Identify which cell holds the provided text, then report its (x, y) central coordinate. 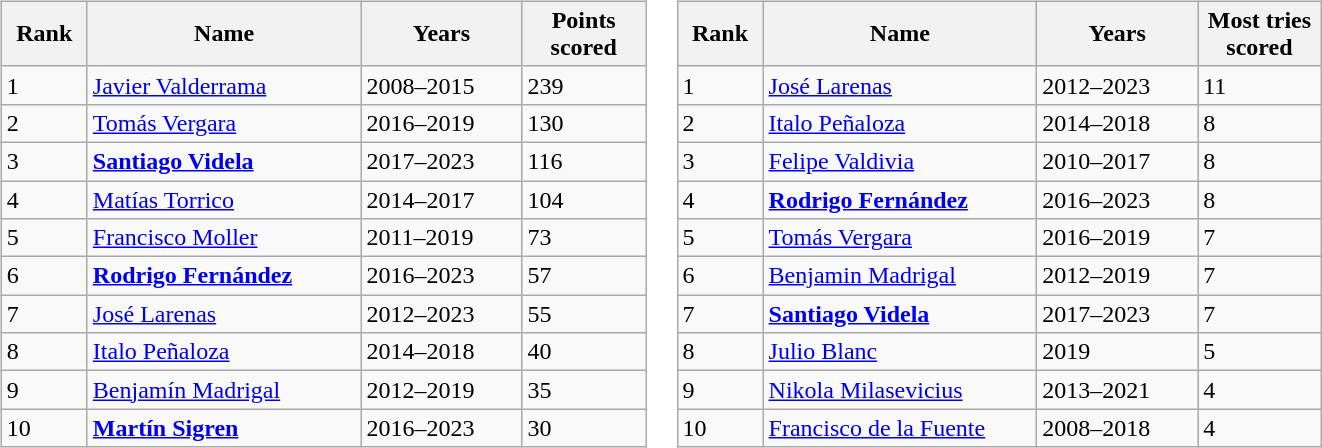
Benjamin Madrigal (900, 276)
2010–2017 (1118, 161)
Matías Torrico (224, 199)
35 (584, 390)
73 (584, 238)
2019 (1118, 352)
Felipe Valdivia (900, 161)
Nikola Milasevicius (900, 390)
239 (584, 85)
Julio Blanc (900, 352)
Javier Valderrama (224, 85)
Martín Sigren (224, 428)
2013–2021 (1118, 390)
2014–2017 (442, 199)
Points scored (584, 34)
30 (584, 428)
2011–2019 (442, 238)
Francisco Moller (224, 238)
57 (584, 276)
2008–2015 (442, 85)
2008–2018 (1118, 428)
Most tries scored (1260, 34)
Francisco de la Fuente (900, 428)
Benjamín Madrigal (224, 390)
116 (584, 161)
11 (1260, 85)
104 (584, 199)
55 (584, 314)
130 (584, 123)
40 (584, 352)
